For the text-containing cell, return its midpoint in (X, Y) coordinate format. 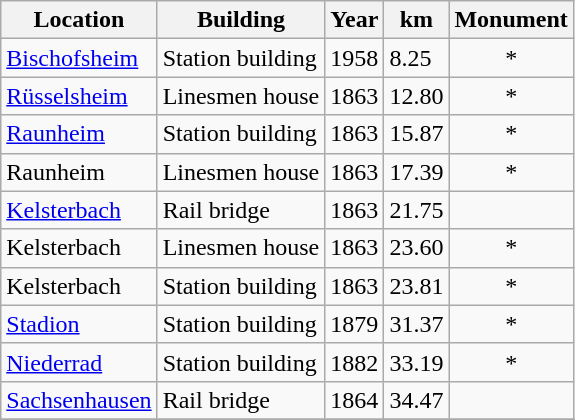
Building (241, 20)
Rüsselsheim (79, 96)
21.75 (416, 210)
31.37 (416, 324)
Year (354, 20)
Sachsenhausen (79, 400)
Niederrad (79, 362)
23.60 (416, 248)
1958 (354, 58)
km (416, 20)
12.80 (416, 96)
Bischofsheim (79, 58)
1882 (354, 362)
1864 (354, 400)
33.19 (416, 362)
Location (79, 20)
Monument (511, 20)
17.39 (416, 172)
23.81 (416, 286)
8.25 (416, 58)
34.47 (416, 400)
15.87 (416, 134)
1879 (354, 324)
Stadion (79, 324)
